Identify which cell holds the provided text, then report its (X, Y) central coordinate. 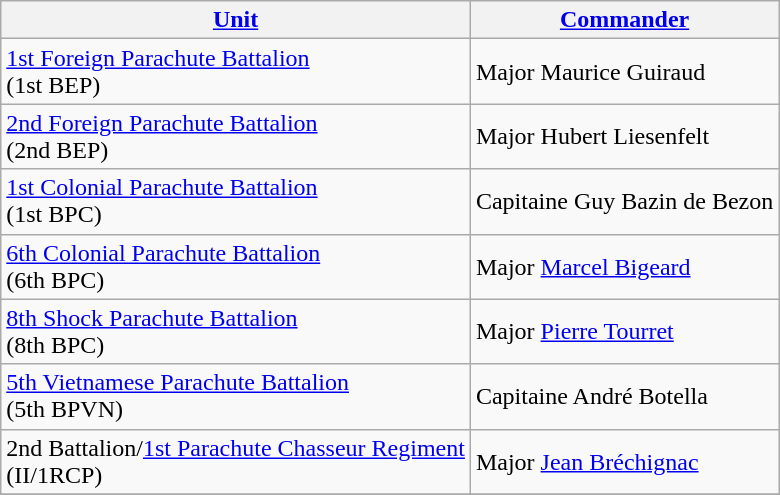
Major Jean Bréchignac (624, 462)
8th Shock Parachute Battalion (8th BPC) (236, 332)
Major Maurice Guiraud (624, 72)
Unit (236, 20)
Major Hubert Liesenfelt (624, 136)
6th Colonial Parachute Battalion (6th BPC) (236, 266)
1st Foreign Parachute Battalion (1st BEP) (236, 72)
Major Pierre Tourret (624, 332)
1st Colonial Parachute Battalion (1st BPC) (236, 202)
5th Vietnamese Parachute Battalion (5th BPVN) (236, 396)
2nd Foreign Parachute Battalion (2nd BEP) (236, 136)
Commander (624, 20)
Capitaine Guy Bazin de Bezon (624, 202)
Capitaine André Botella (624, 396)
Major Marcel Bigeard (624, 266)
2nd Battalion/1st Parachute Chasseur Regiment (II/1RCP) (236, 462)
